From the cell containing the given text, extract its center point as (X, Y) coordinate. 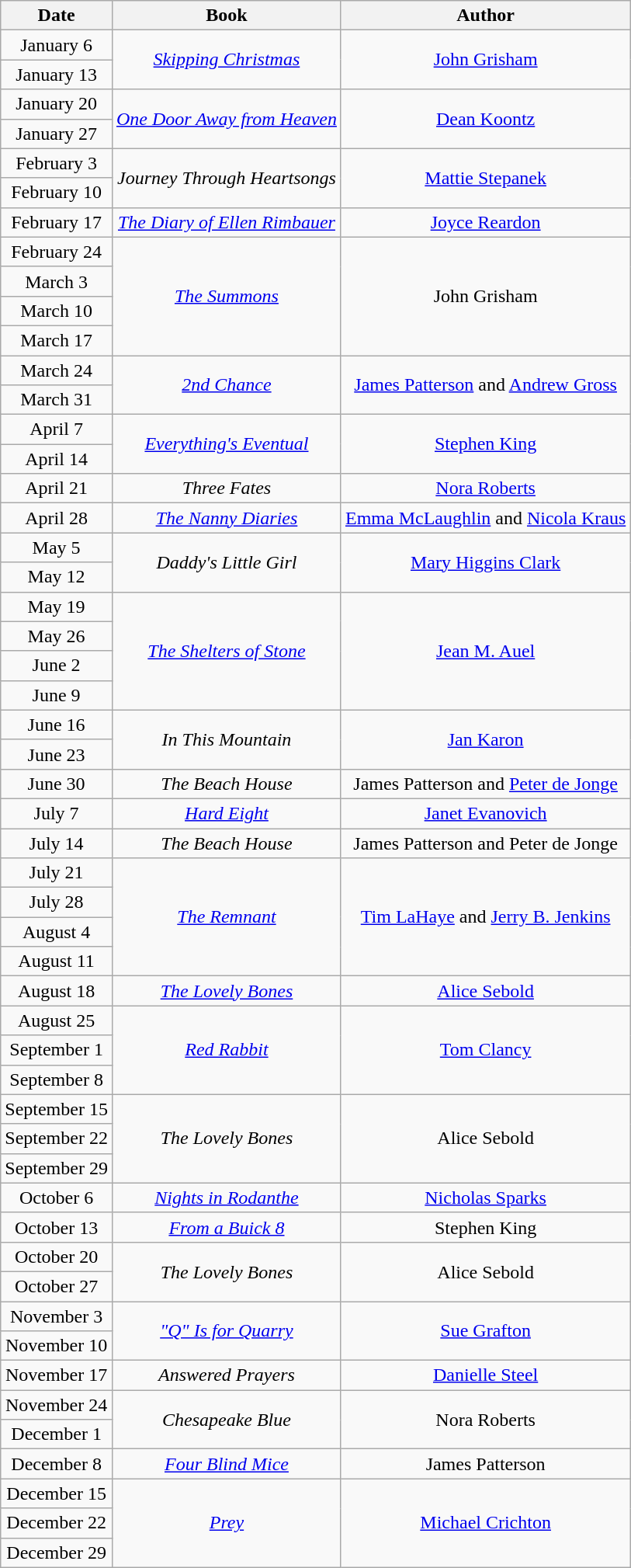
August 25 (57, 1020)
March 3 (57, 281)
Everything's Eventual (227, 444)
The Remnant (227, 917)
April 7 (57, 429)
Mattie Stepanek (485, 178)
The Diary of Ellen Rimbauer (227, 222)
Danielle Steel (485, 1375)
Prey (227, 1523)
Joyce Reardon (485, 222)
October 27 (57, 1286)
December 29 (57, 1552)
The Summons (227, 296)
Three Fates (227, 488)
March 31 (57, 400)
September 22 (57, 1139)
July 28 (57, 902)
Emma McLaughlin and Nicola Kraus (485, 518)
December 8 (57, 1464)
January 27 (57, 134)
Author (485, 16)
June 9 (57, 695)
July 14 (57, 843)
November 3 (57, 1316)
February 10 (57, 193)
Janet Evanovich (485, 813)
August 4 (57, 932)
Red Rabbit (227, 1050)
December 1 (57, 1434)
April 21 (57, 488)
Daddy's Little Girl (227, 562)
Journey Through Heartsongs (227, 178)
June 23 (57, 754)
January 13 (57, 75)
Tim LaHaye and Jerry B. Jenkins (485, 917)
Book (227, 16)
Sue Grafton (485, 1331)
November 17 (57, 1375)
Jan Karon (485, 739)
Four Blind Mice (227, 1464)
From a Buick 8 (227, 1227)
May 5 (57, 548)
December 15 (57, 1493)
Date (57, 16)
August 18 (57, 991)
2nd Chance (227, 385)
Nicholas Sparks (485, 1198)
The Shelters of Stone (227, 651)
September 1 (57, 1050)
February 24 (57, 252)
July 7 (57, 813)
May 26 (57, 636)
December 22 (57, 1523)
Mary Higgins Clark (485, 562)
October 13 (57, 1227)
September 8 (57, 1080)
Nights in Rodanthe (227, 1198)
March 10 (57, 311)
April 28 (57, 518)
Chesapeake Blue (227, 1420)
Michael Crichton (485, 1523)
Hard Eight (227, 813)
August 11 (57, 961)
Skipping Christmas (227, 60)
May 19 (57, 607)
November 10 (57, 1346)
October 20 (57, 1257)
June 2 (57, 666)
James Patterson (485, 1464)
January 6 (57, 45)
September 15 (57, 1109)
February 17 (57, 222)
April 14 (57, 459)
June 16 (57, 725)
March 24 (57, 370)
September 29 (57, 1168)
James Patterson and Andrew Gross (485, 385)
The Nanny Diaries (227, 518)
In This Mountain (227, 739)
One Door Away from Heaven (227, 119)
May 12 (57, 577)
Answered Prayers (227, 1375)
"Q" Is for Quarry (227, 1331)
November 24 (57, 1405)
February 3 (57, 163)
Dean Koontz (485, 119)
June 30 (57, 784)
January 20 (57, 104)
July 21 (57, 873)
Tom Clancy (485, 1050)
Jean M. Auel (485, 651)
March 17 (57, 340)
October 6 (57, 1198)
